Output the [X, Y] coordinate of the center of the cell containing the given text.  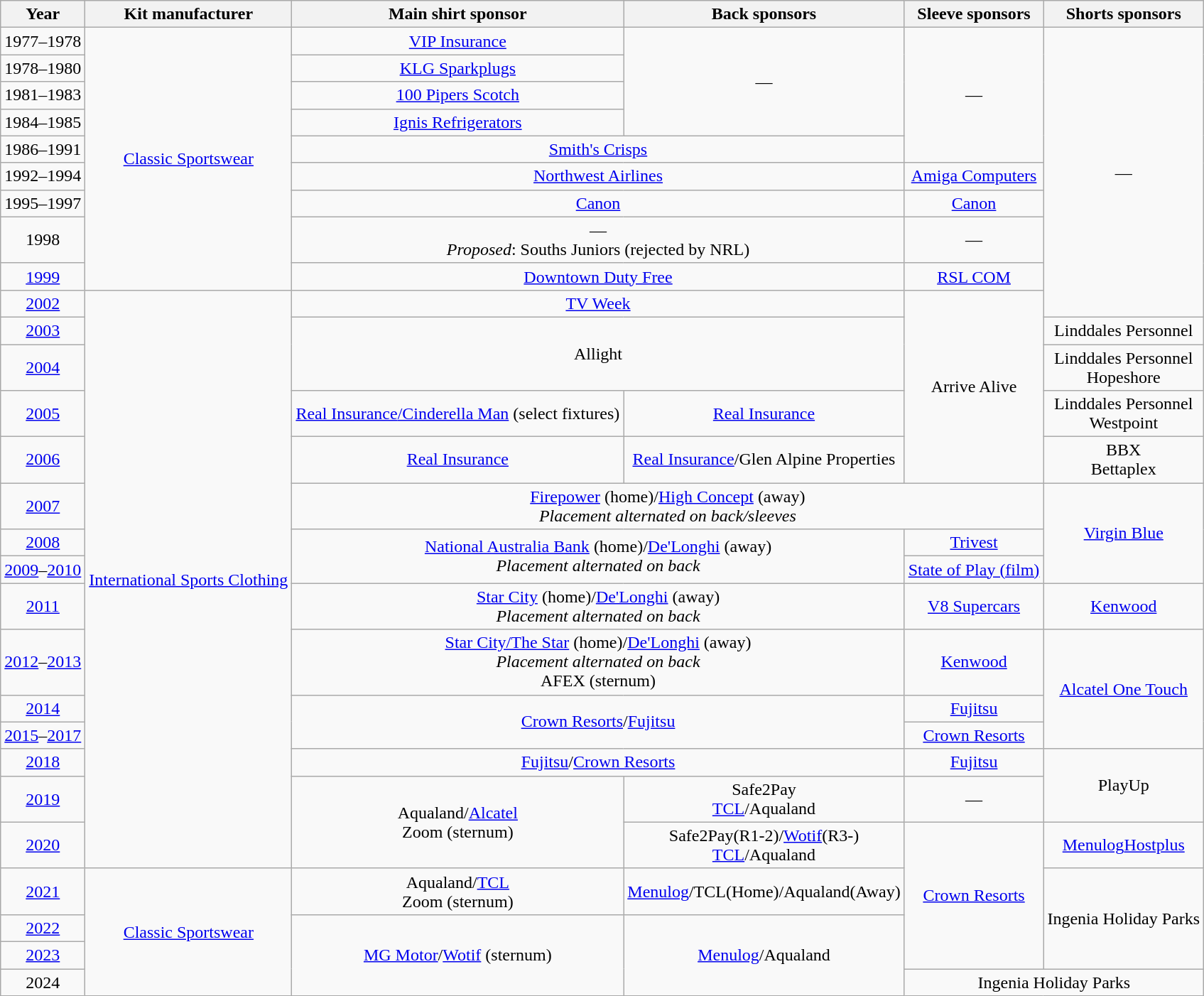
Back sponsors [764, 14]
BBXBettaplex [1124, 460]
1986–1991 [43, 149]
Crown Resorts/Fujitsu [598, 722]
KLG Sparkplugs [457, 68]
Allight [598, 354]
National Australia Bank (home)/De'Longhi (away)Placement alternated on back [598, 556]
Arrive Alive [974, 386]
PlayUp [1124, 786]
1998 [43, 240]
Menulog/TCL(Home)/Aqualand(Away) [764, 891]
2011 [43, 607]
Linddales Personnel [1124, 330]
Star City/The Star (home)/De'Longhi (away)Placement alternated on backAFEX (sternum) [598, 662]
Alcatel One Touch [1124, 689]
2015–2017 [43, 735]
Trivest [974, 543]
2009–2010 [43, 570]
Kit manufacturer [189, 14]
Linddales PersonnelWestpoint [1124, 413]
2012–2013 [43, 662]
RSL COM [974, 276]
2023 [43, 955]
1999 [43, 276]
1992–1994 [43, 176]
1977–1978 [43, 41]
Year [43, 14]
1981–1983 [43, 95]
2008 [43, 543]
V8 Supercars [974, 607]
2007 [43, 506]
Amiga Computers [974, 176]
Real Insurance/Cinderella Man (select fixtures) [457, 413]
Northwest Airlines [598, 176]
2024 [43, 983]
2019 [43, 799]
MenulogHostplus [1124, 845]
Downtown Duty Free [598, 276]
Virgin Blue [1124, 533]
2003 [43, 330]
2002 [43, 303]
State of Play (film) [974, 570]
2022 [43, 928]
Safe2Pay(R1-2)/Wotif(R3-)TCL/Aqualand [764, 845]
1984–1985 [43, 122]
Star City (home)/De'Longhi (away)Placement alternated on back [598, 607]
2014 [43, 708]
MG Motor/Wotif (sternum) [457, 955]
Safe2PayTCL/Aqualand [764, 799]
1995–1997 [43, 203]
2021 [43, 891]
Main shirt sponsor [457, 14]
2018 [43, 762]
Aqualand/AlcatelZoom (sternum) [457, 822]
2004 [43, 367]
2006 [43, 460]
Aqualand/TCLZoom (sternum) [457, 891]
100 Pipers Scotch [457, 95]
VIP Insurance [457, 41]
—Proposed: Souths Juniors (rejected by NRL) [598, 240]
Linddales PersonnelHopeshore [1124, 367]
2020 [43, 845]
Firepower (home)/High Concept (away)Placement alternated on back/sleeves [668, 506]
Real Insurance/Glen Alpine Properties [764, 460]
International Sports Clothing [189, 579]
Ignis Refrigerators [457, 122]
Fujitsu/Crown Resorts [598, 762]
TV Week [598, 303]
Sleeve sponsors [974, 14]
1978–1980 [43, 68]
2005 [43, 413]
Smith's Crisps [598, 149]
Shorts sponsors [1124, 14]
Menulog/Aqualand [764, 955]
